Provide the (X, Y) coordinate of the cell's center where the given text is located.  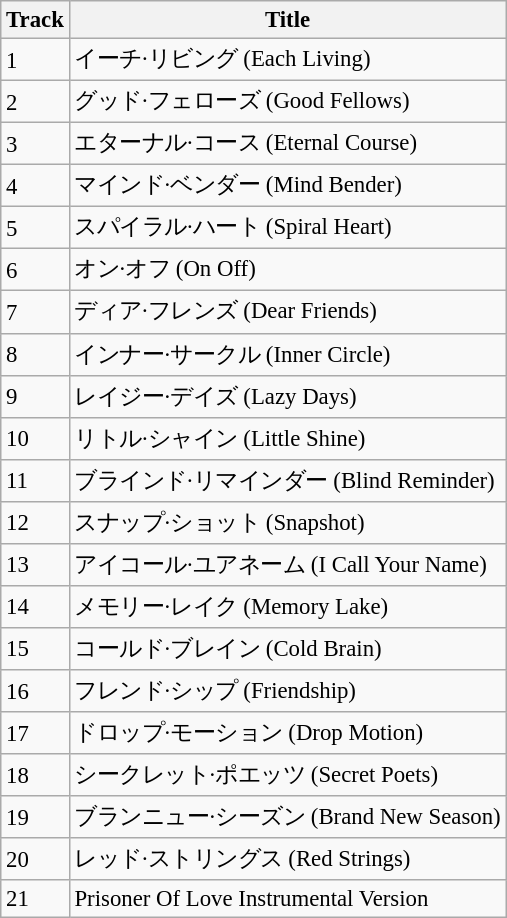
リトル·シャイン (Little Shine) (288, 438)
グッド·フェローズ (Good Fellows) (288, 102)
13 (35, 565)
5 (35, 228)
14 (35, 607)
10 (35, 438)
イーチ·リビング (Each Living) (288, 60)
レッド·ストリングス (Red Strings) (288, 859)
ディア·フレンズ (Dear Friends) (288, 312)
スパイラル·ハート (Spiral Heart) (288, 228)
マインド·ベンダー (Mind Bender) (288, 186)
7 (35, 312)
21 (35, 899)
ドロップ·モーション (Drop Motion) (288, 733)
メモリー·レイク (Memory Lake) (288, 607)
19 (35, 817)
オン·オフ (On Off) (288, 270)
Title (288, 20)
1 (35, 60)
コールド·ブレイン (Cold Brain) (288, 649)
Prisoner Of Love Instrumental Version (288, 899)
6 (35, 270)
9 (35, 396)
インナー·サークル (Inner Circle) (288, 354)
15 (35, 649)
3 (35, 144)
2 (35, 102)
シークレット·ポエッツ (Secret Poets) (288, 775)
ブラインド·リマインダー (Blind Reminder) (288, 480)
4 (35, 186)
フレンド·シップ (Friendship) (288, 691)
20 (35, 859)
ブランニュー·シーズン (Brand New Season) (288, 817)
17 (35, 733)
アイコール·ユアネーム (I Call Your Name) (288, 565)
16 (35, 691)
Track (35, 20)
12 (35, 523)
エターナル·コース (Eternal Course) (288, 144)
8 (35, 354)
18 (35, 775)
スナップ·ショット (Snapshot) (288, 523)
レイジー·デイズ (Lazy Days) (288, 396)
11 (35, 480)
